Locate the cell with the specified text and output its (x, y) center coordinate. 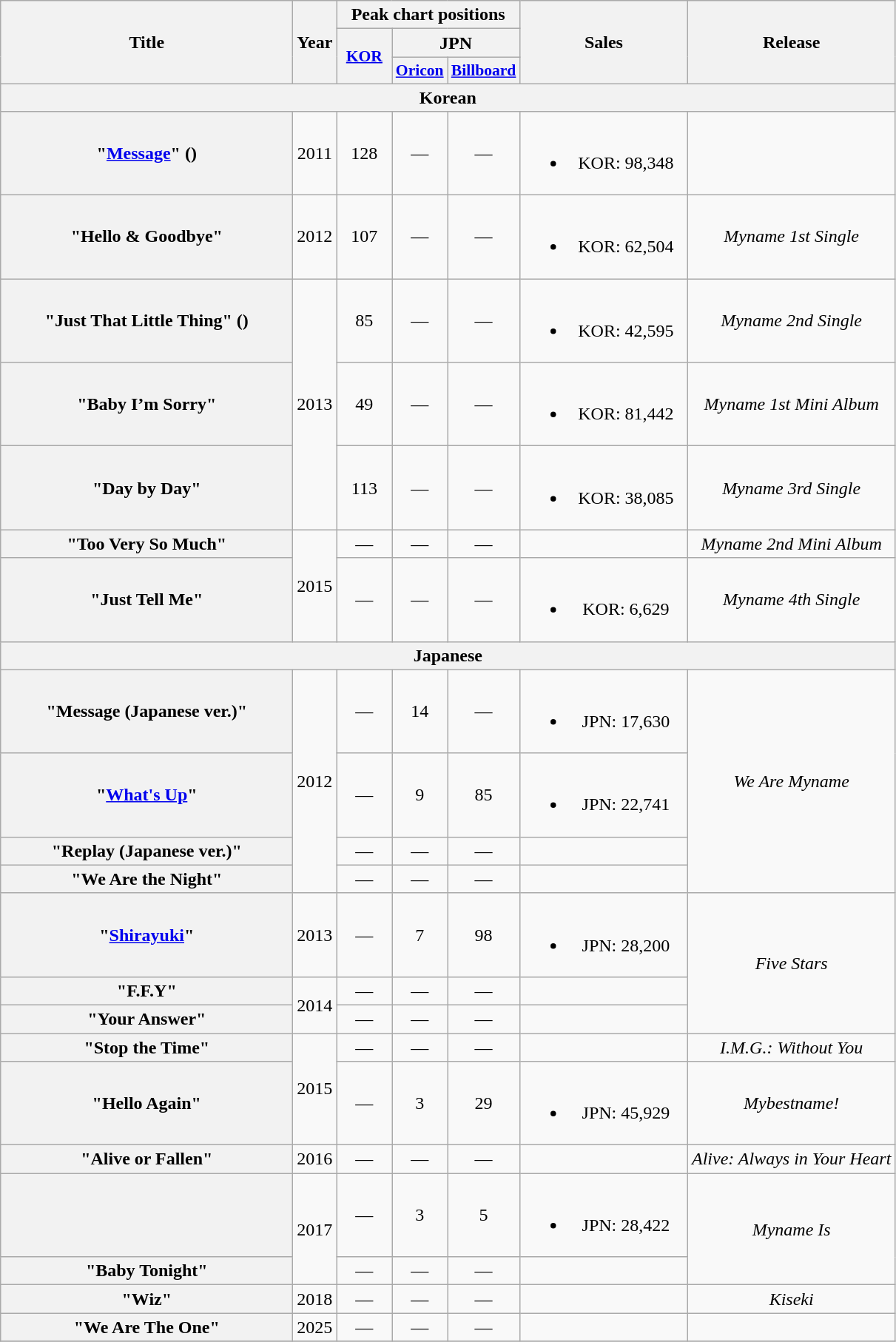
"Just That Little Thing" () (146, 321)
KOR (364, 56)
KOR: 42,595 (604, 321)
JPN (456, 43)
Oricon (420, 70)
"Stop the Time" (146, 1047)
JPN: 28,422 (604, 1215)
We Are Myname (791, 781)
"F.F.Y" (146, 991)
107 (364, 237)
128 (364, 154)
5 (484, 1215)
"Shirayuki" (146, 935)
JPN: 28,200 (604, 935)
"We Are the Night" (146, 879)
"Alive or Fallen" (146, 1159)
7 (420, 935)
JPN: 45,929 (604, 1104)
Alive: Always in Your Heart (791, 1159)
"Replay (Japanese ver.)" (146, 851)
"Baby I’m Sorry" (146, 404)
2011 (315, 154)
2016 (315, 1159)
Myname 2nd Mini Album (791, 544)
I.M.G.: Without You (791, 1047)
98 (484, 935)
Myname 1st Single (791, 237)
"Your Answer" (146, 1019)
Sales (604, 42)
Title (146, 42)
Kiseki (791, 1299)
2018 (315, 1299)
Billboard (484, 70)
113 (364, 488)
JPN: 22,741 (604, 795)
KOR: 81,442 (604, 404)
"Message" () (146, 154)
Korean (448, 97)
Myname 2nd Single (791, 321)
"Baby Tonight" (146, 1271)
KOR: 62,504 (604, 237)
Mybestname! (791, 1104)
49 (364, 404)
"Wiz" (146, 1299)
9 (420, 795)
"Just Tell Me" (146, 599)
"Day by Day" (146, 488)
2014 (315, 1005)
2025 (315, 1327)
"Hello Again" (146, 1104)
Year (315, 42)
Myname 4th Single (791, 599)
KOR: 98,348 (604, 154)
Myname Is (791, 1230)
"What's Up" (146, 795)
"Too Very So Much" (146, 544)
Peak chart positions (428, 15)
Five Stars (791, 963)
"We Are The One" (146, 1327)
Japanese (448, 655)
Release (791, 42)
"Hello & Goodbye" (146, 237)
2017 (315, 1230)
JPN: 17,630 (604, 712)
29 (484, 1104)
KOR: 38,085 (604, 488)
Myname 1st Mini Album (791, 404)
KOR: 6,629 (604, 599)
"Message (Japanese ver.)" (146, 712)
14 (420, 712)
Myname 3rd Single (791, 488)
